Determine the [X, Y] coordinate at the center of the cell enclosing the given text.  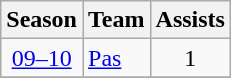
Pas [116, 58]
Season [42, 20]
09–10 [42, 58]
1 [190, 58]
Team [116, 20]
Assists [190, 20]
